Extract the [x, y] coordinate from the center of the cell holding the provided text.  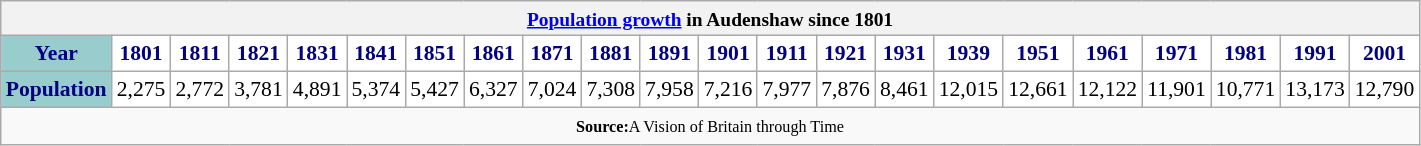
1939 [968, 54]
5,374 [376, 90]
Year [56, 54]
7,024 [552, 90]
1871 [552, 54]
12,122 [1108, 90]
11,901 [1176, 90]
1831 [318, 54]
1841 [376, 54]
7,216 [728, 90]
1851 [434, 54]
Population growth in Audenshaw since 1801 [710, 18]
1931 [904, 54]
8,461 [904, 90]
1971 [1176, 54]
12,015 [968, 90]
1951 [1038, 54]
3,781 [258, 90]
1981 [1246, 54]
1881 [610, 54]
1891 [670, 54]
7,308 [610, 90]
12,661 [1038, 90]
Population [56, 90]
6,327 [494, 90]
10,771 [1246, 90]
1861 [494, 54]
7,876 [846, 90]
Source:A Vision of Britain through Time [710, 126]
1921 [846, 54]
13,173 [1314, 90]
2,275 [142, 90]
1901 [728, 54]
1991 [1314, 54]
7,958 [670, 90]
1821 [258, 54]
2001 [1384, 54]
1911 [786, 54]
4,891 [318, 90]
12,790 [1384, 90]
7,977 [786, 90]
2,772 [200, 90]
1811 [200, 54]
5,427 [434, 90]
1801 [142, 54]
1961 [1108, 54]
